Search for the cell housing the specified text and yield its [X, Y] center coordinate. 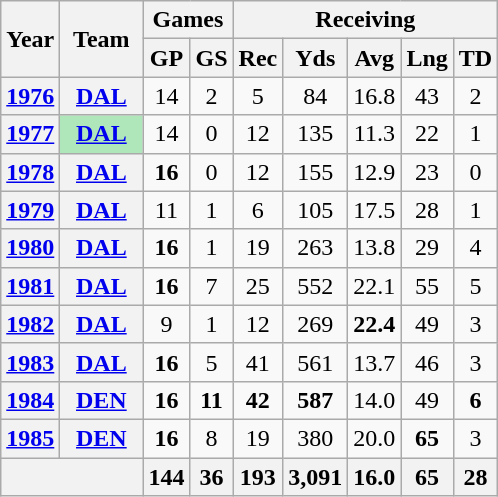
269 [316, 324]
1980 [30, 248]
Lng [427, 58]
36 [212, 477]
11.3 [374, 134]
Avg [374, 58]
9 [166, 324]
GS [212, 58]
23 [427, 172]
155 [316, 172]
Team [102, 39]
46 [427, 362]
1978 [30, 172]
Games [188, 20]
43 [427, 96]
TD [475, 58]
29 [427, 248]
20.0 [374, 438]
1981 [30, 286]
12.9 [374, 172]
105 [316, 210]
22.1 [374, 286]
84 [316, 96]
Receiving [366, 20]
41 [258, 362]
1984 [30, 400]
1976 [30, 96]
380 [316, 438]
561 [316, 362]
1977 [30, 134]
13.8 [374, 248]
Rec [258, 58]
22.4 [374, 324]
1983 [30, 362]
1979 [30, 210]
14.0 [374, 400]
1982 [30, 324]
17.5 [374, 210]
263 [316, 248]
135 [316, 134]
144 [166, 477]
16.0 [374, 477]
13.7 [374, 362]
3,091 [316, 477]
193 [258, 477]
42 [258, 400]
8 [212, 438]
Year [30, 39]
16.8 [374, 96]
25 [258, 286]
55 [427, 286]
552 [316, 286]
Yds [316, 58]
587 [316, 400]
22 [427, 134]
1985 [30, 438]
7 [212, 286]
4 [475, 248]
GP [166, 58]
